Identify which cell holds the provided text, then report its [X, Y] central coordinate. 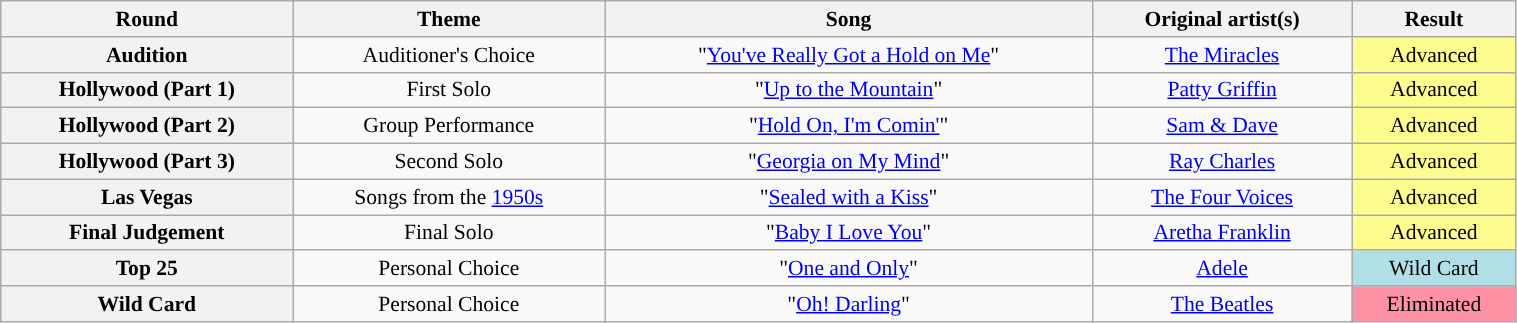
Patty Griffin [1222, 90]
Second Solo [449, 162]
Hollywood (Part 2) [147, 126]
"Up to the Mountain" [849, 90]
Group Performance [449, 126]
Top 25 [147, 269]
"Oh! Darling" [849, 304]
Final Judgement [147, 233]
"Sealed with a Kiss" [849, 197]
Aretha Franklin [1222, 233]
Sam & Dave [1222, 126]
Las Vegas [147, 197]
Song [849, 19]
Songs from the 1950s [449, 197]
"You've Really Got a Hold on Me" [849, 55]
"Hold On, I'm Comin'" [849, 126]
Hollywood (Part 3) [147, 162]
Adele [1222, 269]
The Beatles [1222, 304]
Original artist(s) [1222, 19]
Audition [147, 55]
Theme [449, 19]
Result [1434, 19]
"Georgia on My Mind" [849, 162]
Auditioner's Choice [449, 55]
Final Solo [449, 233]
First Solo [449, 90]
Ray Charles [1222, 162]
"Baby I Love You" [849, 233]
The Miracles [1222, 55]
Eliminated [1434, 304]
Hollywood (Part 1) [147, 90]
"One and Only" [849, 269]
Round [147, 19]
The Four Voices [1222, 197]
